Extract the (x, y) coordinate from the center of the cell holding the provided text.  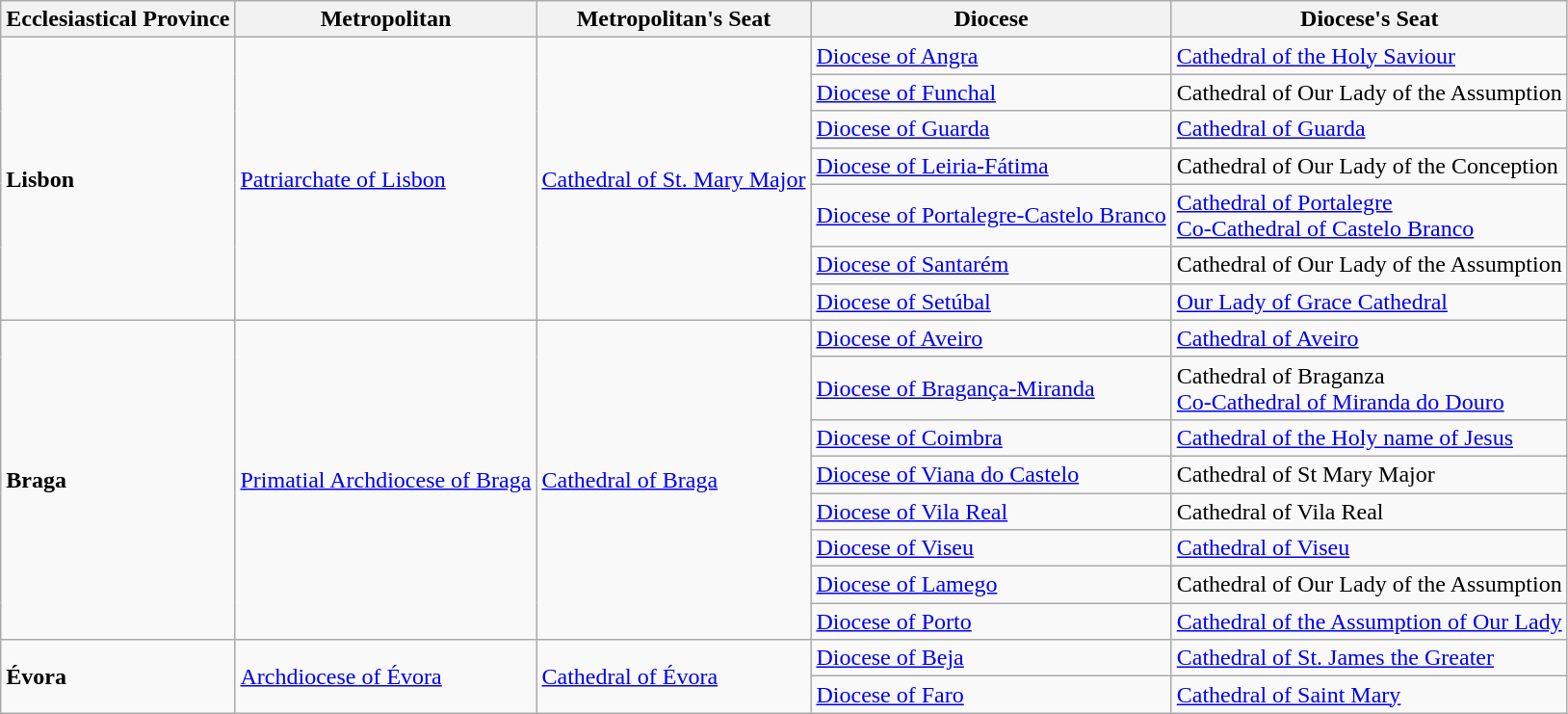
Lisbon (118, 179)
Diocese of Aveiro (991, 338)
Diocese of Bragança-Miranda (991, 387)
Cathedral of Aveiro (1370, 338)
Cathedral of St. James the Greater (1370, 658)
Diocese of Leiria-Fátima (991, 166)
Cathedral of Guarda (1370, 129)
Cathedral of Our Lady of the Conception (1370, 166)
Ecclesiastical Province (118, 19)
Cathedral of Viseu (1370, 548)
Diocese of Setúbal (991, 302)
Diocese's Seat (1370, 19)
Braga (118, 480)
Diocese of Funchal (991, 93)
Cathedral of St Mary Major (1370, 474)
Diocese of Porto (991, 621)
Patriarchate of Lisbon (385, 179)
Archdiocese of Évora (385, 676)
Cathedral of PortalegreCo-Cathedral of Castelo Branco (1370, 216)
Diocese of Angra (991, 56)
Diocese of Portalegre-Castelo Branco (991, 216)
Cathedral of the Assumption of Our Lady (1370, 621)
Cathedral of the Holy Saviour (1370, 56)
Primatial Archdiocese of Braga (385, 480)
Our Lady of Grace Cathedral (1370, 302)
Metropolitan (385, 19)
Cathedral of Braga (674, 480)
Diocese of Lamego (991, 585)
Diocese of Coimbra (991, 437)
Diocese of Beja (991, 658)
Cathedral of Évora (674, 676)
Cathedral of the Holy name of Jesus (1370, 437)
Diocese of Faro (991, 695)
Cathedral of St. Mary Major (674, 179)
Cathedral of BraganzaCo-Cathedral of Miranda do Douro (1370, 387)
Metropolitan's Seat (674, 19)
Cathedral of Vila Real (1370, 512)
Diocese of Santarém (991, 265)
Diocese of Viseu (991, 548)
Évora (118, 676)
Cathedral of Saint Mary (1370, 695)
Diocese of Viana do Castelo (991, 474)
Diocese (991, 19)
Diocese of Guarda (991, 129)
Diocese of Vila Real (991, 512)
